Extract the [X, Y] coordinate from the center of the cell holding the provided text.  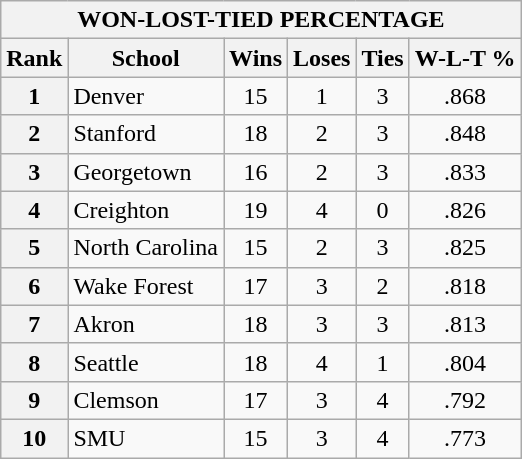
.848 [465, 134]
North Carolina [146, 248]
SMU [146, 438]
WON-LOST-TIED PERCENTAGE [261, 20]
School [146, 58]
7 [34, 324]
5 [34, 248]
Wins [256, 58]
.773 [465, 438]
8 [34, 362]
Rank [34, 58]
9 [34, 400]
Wake Forest [146, 286]
Seattle [146, 362]
.826 [465, 210]
Denver [146, 96]
Georgetown [146, 172]
10 [34, 438]
6 [34, 286]
Stanford [146, 134]
.818 [465, 286]
16 [256, 172]
.833 [465, 172]
.792 [465, 400]
.804 [465, 362]
.825 [465, 248]
.813 [465, 324]
W-L-T % [465, 58]
Creighton [146, 210]
Ties [382, 58]
Clemson [146, 400]
0 [382, 210]
Akron [146, 324]
19 [256, 210]
Loses [322, 58]
.868 [465, 96]
